Locate the cell with the specified text and output its [x, y] center coordinate. 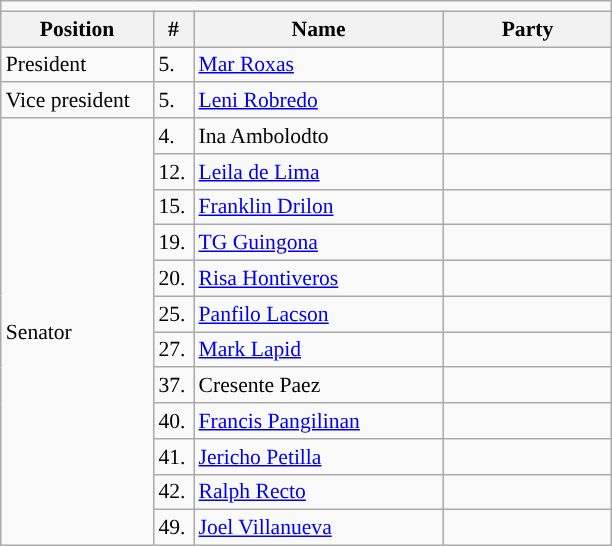
4. [173, 136]
25. [173, 314]
Francis Pangilinan [319, 421]
Ina Ambolodto [319, 136]
Name [319, 29]
Mark Lapid [319, 350]
20. [173, 279]
12. [173, 172]
Vice president [78, 101]
27. [173, 350]
Cresente Paez [319, 386]
Franklin Drilon [319, 207]
Ralph Recto [319, 492]
President [78, 65]
40. [173, 421]
Risa Hontiveros [319, 279]
TG Guingona [319, 243]
Joel Villanueva [319, 528]
49. [173, 528]
Leni Robredo [319, 101]
Senator [78, 332]
15. [173, 207]
Party [528, 29]
Panfilo Lacson [319, 314]
42. [173, 492]
Mar Roxas [319, 65]
37. [173, 386]
# [173, 29]
Jericho Petilla [319, 457]
Position [78, 29]
Leila de Lima [319, 172]
19. [173, 243]
41. [173, 457]
